Return [X, Y] of the center of cell containing provided text 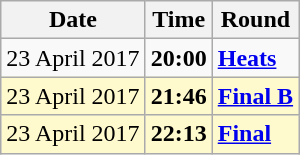
21:46 [178, 96]
Final B [255, 96]
Round [255, 20]
20:00 [178, 58]
22:13 [178, 134]
Heats [255, 58]
Date [73, 20]
Time [178, 20]
Final [255, 134]
